Detect which cell encompasses the target text, then output its [X, Y] center coordinate. 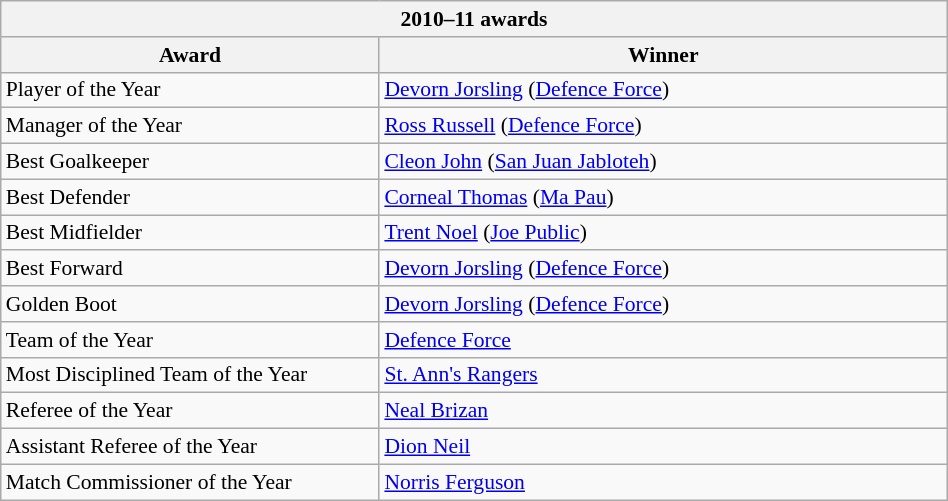
Winner [663, 55]
Best Defender [190, 197]
Neal Brizan [663, 411]
Best Midfielder [190, 233]
Trent Noel (Joe Public) [663, 233]
Best Goalkeeper [190, 162]
Player of the Year [190, 90]
Match Commissioner of the Year [190, 482]
St. Ann's Rangers [663, 375]
Norris Ferguson [663, 482]
Corneal Thomas (Ma Pau) [663, 197]
Golden Boot [190, 304]
Defence Force [663, 340]
Assistant Referee of the Year [190, 447]
2010–11 awards [474, 19]
Best Forward [190, 269]
Referee of the Year [190, 411]
Dion Neil [663, 447]
Cleon John (San Juan Jabloteh) [663, 162]
Most Disciplined Team of the Year [190, 375]
Award [190, 55]
Team of the Year [190, 340]
Ross Russell (Defence Force) [663, 126]
Manager of the Year [190, 126]
